Return (x, y) of the center of cell containing provided text 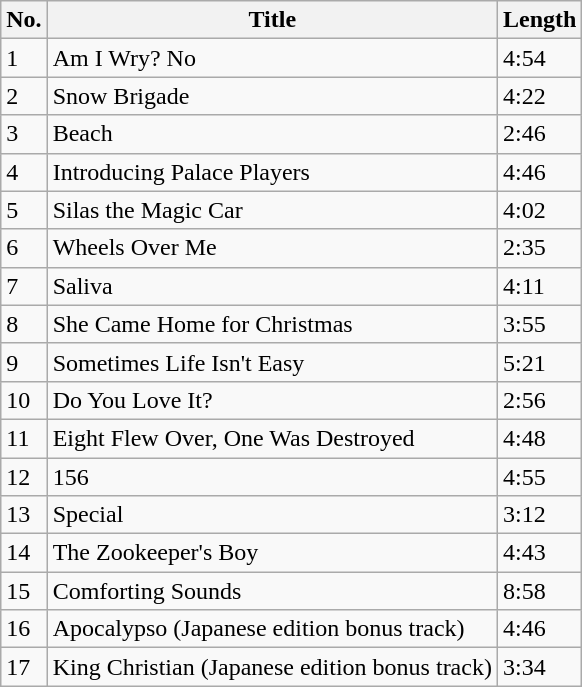
4:22 (539, 96)
8 (24, 324)
4:55 (539, 477)
Silas the Magic Car (272, 210)
King Christian (Japanese edition bonus track) (272, 667)
3 (24, 134)
Eight Flew Over, One Was Destroyed (272, 438)
Title (272, 20)
She Came Home for Christmas (272, 324)
Comforting Sounds (272, 591)
4:48 (539, 438)
3:55 (539, 324)
4 (24, 172)
5:21 (539, 362)
4:02 (539, 210)
2:46 (539, 134)
Sometimes Life Isn't Easy (272, 362)
16 (24, 629)
Am I Wry? No (272, 58)
6 (24, 248)
Wheels Over Me (272, 248)
The Zookeeper's Boy (272, 553)
Snow Brigade (272, 96)
14 (24, 553)
4:43 (539, 553)
8:58 (539, 591)
3:12 (539, 515)
15 (24, 591)
Introducing Palace Players (272, 172)
2:35 (539, 248)
5 (24, 210)
1 (24, 58)
2:56 (539, 400)
Beach (272, 134)
4:54 (539, 58)
3:34 (539, 667)
10 (24, 400)
Saliva (272, 286)
No. (24, 20)
2 (24, 96)
Apocalypso (Japanese edition bonus track) (272, 629)
12 (24, 477)
4:11 (539, 286)
9 (24, 362)
11 (24, 438)
Do You Love It? (272, 400)
Length (539, 20)
17 (24, 667)
7 (24, 286)
Special (272, 515)
156 (272, 477)
13 (24, 515)
